Return the (X, Y) coordinate for the center point of the cell that contains the specified text.  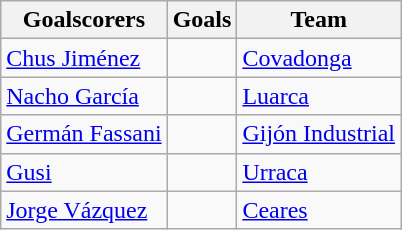
Gijón Industrial (319, 134)
Goalscorers (84, 20)
Covadonga (319, 58)
Ceares (319, 210)
Luarca (319, 96)
Chus Jiménez (84, 58)
Nacho García (84, 96)
Jorge Vázquez (84, 210)
Germán Fassani (84, 134)
Goals (202, 20)
Gusi (84, 172)
Team (319, 20)
Urraca (319, 172)
